From the cell containing the given text, extract its center point as (X, Y) coordinate. 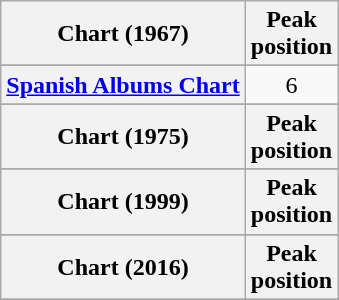
Chart (1967) (123, 34)
6 (291, 85)
Chart (1999) (123, 202)
Spanish Albums Chart (123, 85)
Chart (2016) (123, 266)
Chart (1975) (123, 136)
